Provide the (X, Y) coordinate of the cell's center where the given text is located.  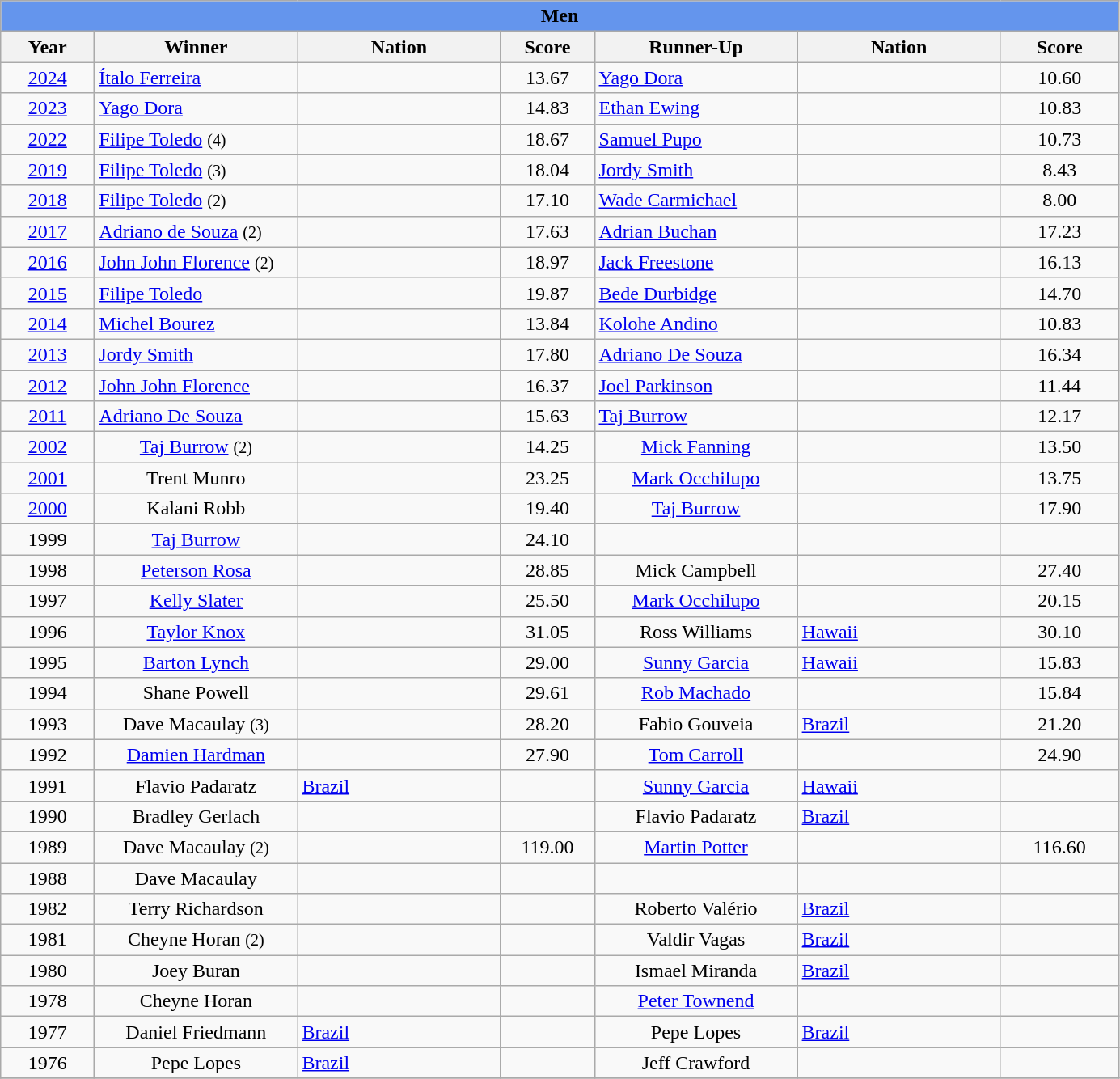
1989 (48, 847)
2022 (48, 139)
Roberto Valério (695, 909)
17.10 (547, 201)
Taylor Knox (196, 632)
1977 (48, 1032)
2011 (48, 417)
18.04 (547, 170)
15.83 (1059, 662)
20.15 (1059, 601)
Peterson Rosa (196, 570)
116.60 (1059, 847)
Valdir Vagas (695, 940)
16.34 (1059, 354)
1999 (48, 539)
Barton Lynch (196, 662)
Cheyne Horan (196, 1001)
14.70 (1059, 293)
24.10 (547, 539)
Fabio Gouveia (695, 724)
Cheyne Horan (2) (196, 940)
Adrian Buchan (695, 231)
Mick Campbell (695, 570)
28.85 (547, 570)
Adriano de Souza (2) (196, 231)
2015 (48, 293)
2014 (48, 324)
27.40 (1059, 570)
1994 (48, 693)
1978 (48, 1001)
18.67 (547, 139)
31.05 (547, 632)
2013 (48, 354)
1998 (48, 570)
17.80 (547, 354)
16.13 (1059, 262)
27.90 (547, 755)
15.84 (1059, 693)
28.20 (547, 724)
Ethan Ewing (695, 108)
Filipe Toledo (3) (196, 170)
2002 (48, 447)
Martin Potter (695, 847)
2019 (48, 170)
Bradley Gerlach (196, 816)
119.00 (547, 847)
1996 (48, 632)
25.50 (547, 601)
Ítalo Ferreira (196, 78)
2001 (48, 478)
Joey Buran (196, 971)
2000 (48, 509)
23.25 (547, 478)
Filipe Toledo (2) (196, 201)
Samuel Pupo (695, 139)
Peter Townend (695, 1001)
18.97 (547, 262)
Filipe Toledo (4) (196, 139)
19.40 (547, 509)
1988 (48, 878)
Dave Macaulay (2) (196, 847)
John John Florence (2) (196, 262)
Jack Freestone (695, 262)
12.17 (1059, 417)
2018 (48, 201)
14.25 (547, 447)
13.84 (547, 324)
Shane Powell (196, 693)
2024 (48, 78)
Taj Burrow (2) (196, 447)
29.00 (547, 662)
1980 (48, 971)
Year (48, 47)
Runner-Up (695, 47)
Kalani Robb (196, 509)
14.83 (547, 108)
1982 (48, 909)
Kolohe Andino (695, 324)
2023 (48, 108)
13.50 (1059, 447)
Joel Parkinson (695, 386)
16.37 (547, 386)
11.44 (1059, 386)
1992 (48, 755)
13.67 (547, 78)
Wade Carmichael (695, 201)
Trent Munro (196, 478)
1995 (48, 662)
1981 (48, 940)
24.90 (1059, 755)
2012 (48, 386)
Daniel Friedmann (196, 1032)
Kelly Slater (196, 601)
19.87 (547, 293)
Rob Machado (695, 693)
Ismael Miranda (695, 971)
Jeff Crawford (695, 1063)
15.63 (547, 417)
1991 (48, 785)
1990 (48, 816)
17.90 (1059, 509)
Winner (196, 47)
29.61 (547, 693)
Dave Macaulay (3) (196, 724)
13.75 (1059, 478)
10.73 (1059, 139)
Tom Carroll (695, 755)
21.20 (1059, 724)
30.10 (1059, 632)
10.60 (1059, 78)
8.43 (1059, 170)
John John Florence (196, 386)
Men (560, 16)
Damien Hardman (196, 755)
Michel Bourez (196, 324)
Ross Williams (695, 632)
Bede Durbidge (695, 293)
2016 (48, 262)
Filipe Toledo (196, 293)
1976 (48, 1063)
8.00 (1059, 201)
17.23 (1059, 231)
Dave Macaulay (196, 878)
2017 (48, 231)
Mick Fanning (695, 447)
17.63 (547, 231)
1993 (48, 724)
Terry Richardson (196, 909)
1997 (48, 601)
